Determine the (X, Y) coordinate at the center of the cell enclosing the given text.  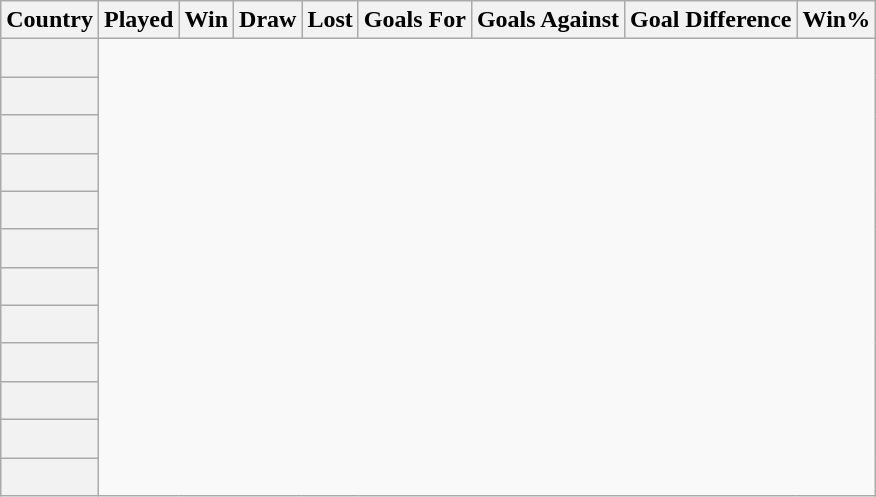
Played (138, 20)
Win% (836, 20)
Draw (268, 20)
Country (50, 20)
Lost (330, 20)
Goals For (414, 20)
Win (206, 20)
Goals Against (548, 20)
Goal Difference (710, 20)
